For the text-containing cell, return its midpoint in [X, Y] coordinate format. 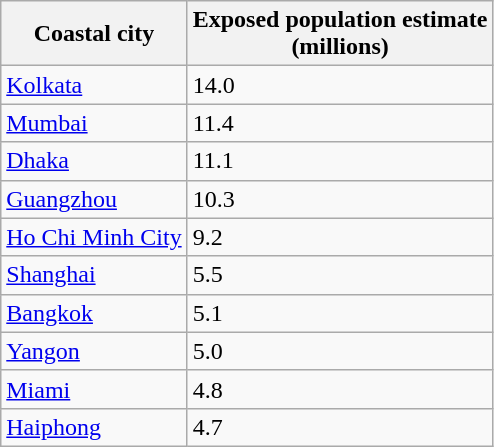
10.3 [340, 199]
Exposed population estimate(millions) [340, 34]
5.5 [340, 275]
Miami [94, 389]
Coastal city [94, 34]
Mumbai [94, 123]
14.0 [340, 85]
4.7 [340, 427]
Yangon [94, 351]
Guangzhou [94, 199]
5.1 [340, 313]
Haiphong [94, 427]
11.1 [340, 161]
Ho Chi Minh City [94, 237]
Shanghai [94, 275]
4.8 [340, 389]
Dhaka [94, 161]
Kolkata [94, 85]
5.0 [340, 351]
Bangkok [94, 313]
11.4 [340, 123]
9.2 [340, 237]
